Detect which cell encompasses the target text, then output its (X, Y) center coordinate. 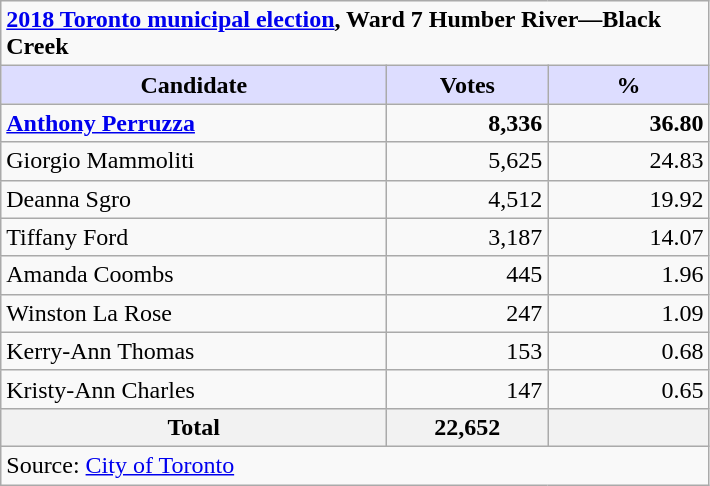
19.92 (628, 199)
8,336 (468, 123)
4,512 (468, 199)
2018 Toronto municipal election, Ward 7 Humber River—Black Creek (355, 34)
Giorgio Mammoliti (194, 161)
22,652 (468, 427)
0.68 (628, 351)
5,625 (468, 161)
Winston La Rose (194, 313)
153 (468, 351)
36.80 (628, 123)
3,187 (468, 237)
0.65 (628, 389)
Candidate (194, 85)
Amanda Coombs (194, 275)
Anthony Perruzza (194, 123)
Total (194, 427)
Kristy-Ann Charles (194, 389)
247 (468, 313)
24.83 (628, 161)
Deanna Sgro (194, 199)
Kerry-Ann Thomas (194, 351)
Votes (468, 85)
% (628, 85)
1.96 (628, 275)
445 (468, 275)
14.07 (628, 237)
1.09 (628, 313)
Tiffany Ford (194, 237)
147 (468, 389)
Source: City of Toronto (355, 465)
